Return (X, Y) of the center of cell containing provided text 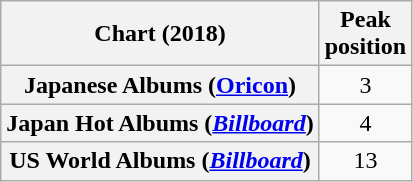
4 (365, 123)
US World Albums (Billboard) (160, 161)
Japan Hot Albums (Billboard) (160, 123)
Chart (2018) (160, 34)
Japanese Albums (Oricon) (160, 85)
13 (365, 161)
Peakposition (365, 34)
3 (365, 85)
